Provide the [X, Y] coordinate of the cell's center where the given text is located.  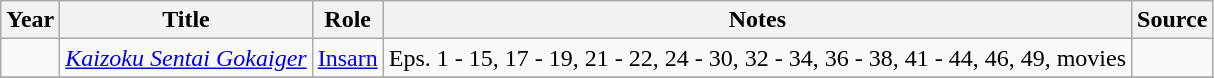
Kaizoku Sentai Gokaiger [186, 58]
Source [1172, 20]
Title [186, 20]
Eps. 1 - 15, 17 - 19, 21 - 22, 24 - 30, 32 - 34, 36 - 38, 41 - 44, 46, 49, movies [757, 58]
Year [30, 20]
Notes [757, 20]
Role [348, 20]
Insarn [348, 58]
